Locate the cell with the specified text and output its (x, y) center coordinate. 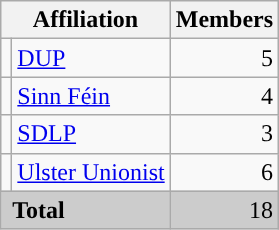
5 (224, 58)
6 (224, 172)
3 (224, 134)
DUP (91, 58)
SDLP (91, 134)
Sinn Féin (91, 96)
Ulster Unionist (91, 172)
Total (86, 210)
4 (224, 96)
Members (224, 20)
18 (224, 210)
Affiliation (86, 20)
